Return [x, y] of the center of cell containing provided text 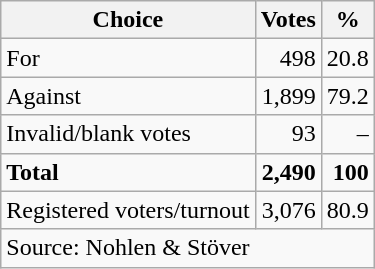
Against [128, 96]
Total [128, 172]
Registered voters/turnout [128, 210]
Invalid/blank votes [128, 134]
Votes [288, 20]
20.8 [348, 58]
2,490 [288, 172]
% [348, 20]
– [348, 134]
For [128, 58]
3,076 [288, 210]
1,899 [288, 96]
Source: Nohlen & Stöver [188, 248]
498 [288, 58]
93 [288, 134]
100 [348, 172]
79.2 [348, 96]
80.9 [348, 210]
Choice [128, 20]
